Return [X, Y] of the center of cell containing provided text 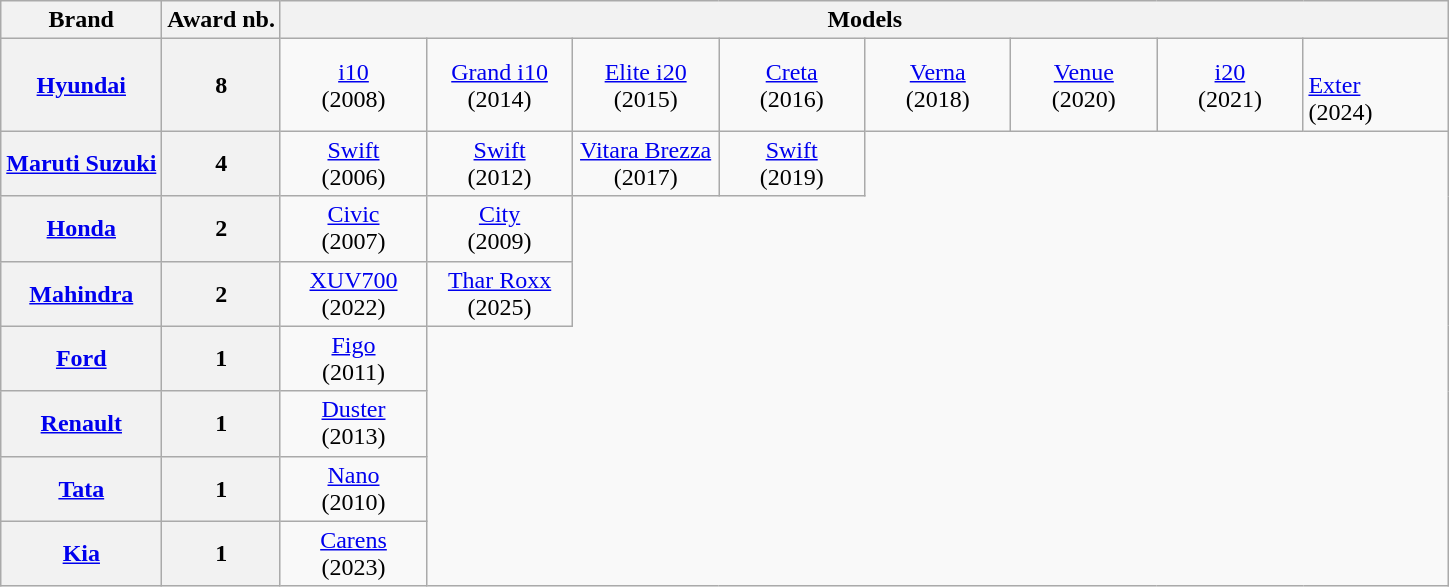
Duster (2013) [353, 424]
Ford [82, 358]
Grand i10 (2014) [500, 85]
Exter (2024) [1376, 85]
i10 (2008) [353, 85]
Figo (2011) [353, 358]
Maruti Suzuki [82, 164]
Elite i20 (2015) [646, 85]
Swift (2012) [500, 164]
Nano (2010) [353, 488]
Mahindra [82, 294]
Carens (2023) [353, 554]
City (2009) [500, 228]
Creta (2016) [792, 85]
XUV700 (2022) [353, 294]
i20 (2021) [1230, 85]
Brand [82, 20]
Civic (2007) [353, 228]
Hyundai [82, 85]
Verna (2018) [938, 85]
8 [222, 85]
Award nb. [222, 20]
Swift (2019) [792, 164]
Swift (2006) [353, 164]
Models [864, 20]
Venue (2020) [1084, 85]
Tata [82, 488]
Honda [82, 228]
4 [222, 164]
Thar Roxx (2025) [500, 294]
Renault [82, 424]
Vitara Brezza (2017) [646, 164]
Kia [82, 554]
